Output the (X, Y) coordinate of the center of the cell containing the given text.  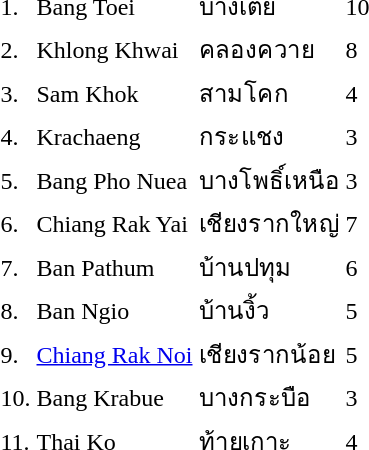
สามโคก (269, 93)
เชียงรากน้อย (269, 354)
Chiang Rak Noi (114, 354)
Khlong Khwai (114, 50)
Sam Khok (114, 93)
กระแชง (269, 136)
เชียงรากใหญ่ (269, 224)
บ้านงิ้ว (269, 310)
Bang Krabue (114, 398)
Chiang Rak Yai (114, 224)
Ban Pathum (114, 267)
บางโพธิ์เหนือ (269, 180)
คลองควาย (269, 50)
บ้านปทุม (269, 267)
Ban Ngio (114, 310)
Bang Pho Nuea (114, 180)
Krachaeng (114, 136)
บางกระบือ (269, 398)
